Identify which cell holds the provided text, then report its (x, y) central coordinate. 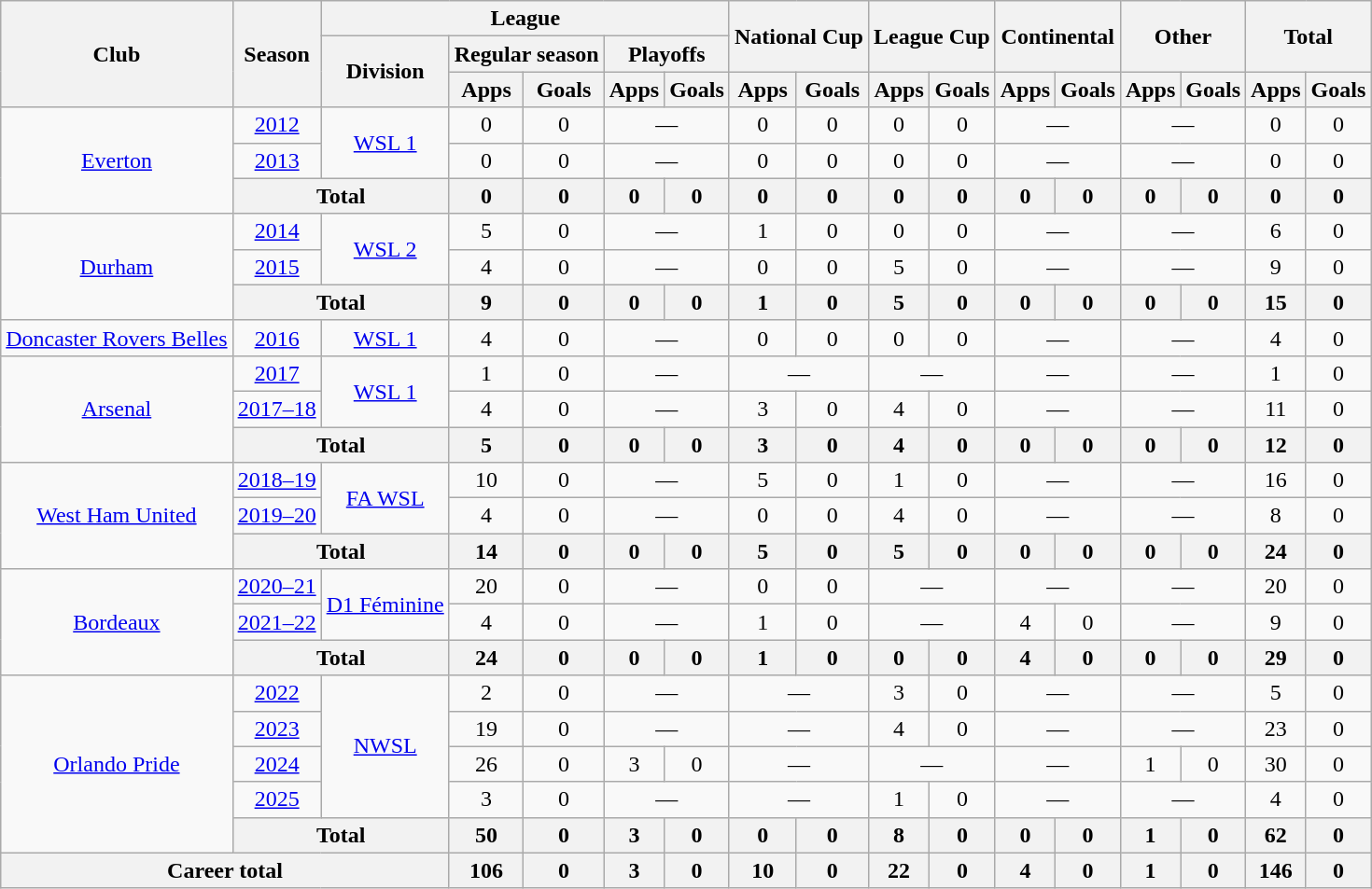
Other (1183, 36)
D1 Féminine (385, 604)
Season (276, 54)
62 (1276, 835)
FA WSL (385, 498)
106 (486, 870)
50 (486, 835)
26 (486, 764)
Career total (225, 870)
2022 (276, 693)
12 (1276, 445)
23 (1276, 729)
2017 (276, 373)
2021–22 (276, 622)
Regular season (526, 54)
Club (117, 54)
16 (1276, 480)
146 (1276, 870)
Doncaster Rovers Belles (117, 338)
2 (486, 693)
NWSL (385, 746)
15 (1276, 302)
Arsenal (117, 409)
Continental (1057, 36)
West Ham United (117, 516)
2016 (276, 338)
22 (898, 870)
Playoffs (666, 54)
Everton (117, 160)
30 (1276, 764)
Durham (117, 267)
Bordeaux (117, 622)
2017–18 (276, 409)
14 (486, 551)
2024 (276, 764)
2023 (276, 729)
19 (486, 729)
2015 (276, 267)
League (525, 19)
11 (1276, 409)
2025 (276, 799)
League Cup (931, 36)
2020–21 (276, 587)
National Cup (799, 36)
2019–20 (276, 516)
2018–19 (276, 480)
2013 (276, 160)
2014 (276, 231)
29 (1276, 658)
6 (1276, 231)
2012 (276, 125)
Division (385, 72)
WSL 2 (385, 249)
Orlando Pride (117, 764)
